Find where the given text appears and provide that cell's center as [x, y] coordinate. 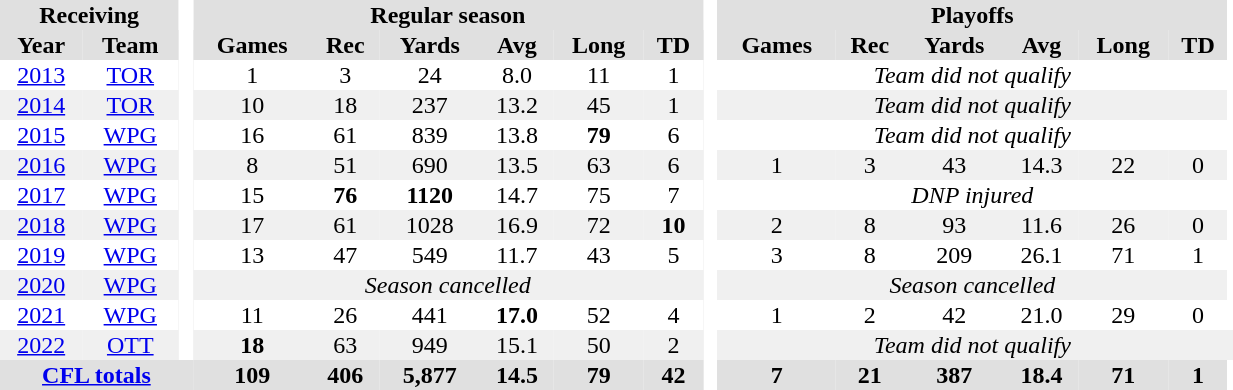
26.1 [1042, 255]
5,877 [430, 375]
2020 [41, 285]
13.2 [518, 105]
14.5 [518, 375]
5 [674, 255]
2014 [41, 105]
Regular season [448, 15]
75 [598, 195]
21 [870, 375]
CFL totals [96, 375]
21.0 [1042, 315]
406 [346, 375]
52 [598, 315]
Year [41, 45]
2018 [41, 225]
839 [430, 135]
Receiving [89, 15]
DNP injured [972, 195]
45 [598, 105]
109 [252, 375]
16.9 [518, 225]
2022 [41, 345]
Playoffs [972, 15]
4 [674, 315]
13 [252, 255]
72 [598, 225]
2015 [41, 135]
16 [252, 135]
441 [430, 315]
2021 [41, 315]
24 [430, 75]
1028 [430, 225]
387 [954, 375]
2013 [41, 75]
76 [346, 195]
14.3 [1042, 165]
13.8 [518, 135]
8.0 [518, 75]
Team [130, 45]
15 [252, 195]
22 [1124, 165]
51 [346, 165]
14.7 [518, 195]
949 [430, 345]
50 [598, 345]
690 [430, 165]
11.7 [518, 255]
11.6 [1042, 225]
13.5 [518, 165]
15.1 [518, 345]
549 [430, 255]
47 [346, 255]
237 [430, 105]
29 [1124, 315]
1120 [430, 195]
209 [954, 255]
93 [954, 225]
2016 [41, 165]
2017 [41, 195]
17 [252, 225]
OTT [130, 345]
2019 [41, 255]
18.4 [1042, 375]
17.0 [518, 315]
